Pinpoint the cell where the given text exists, returning its (x, y) midpoint coordinate. 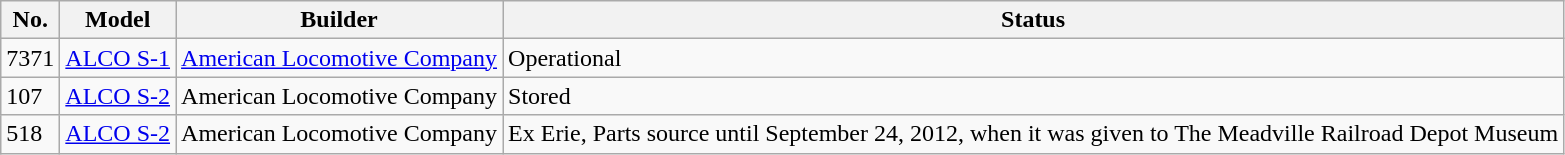
Model (118, 20)
No. (30, 20)
Ex Erie, Parts source until September 24, 2012, when it was given to The Meadville Railroad Depot Museum (1034, 134)
Status (1034, 20)
ALCO S-1 (118, 58)
107 (30, 96)
Stored (1034, 96)
Builder (340, 20)
Operational (1034, 58)
518 (30, 134)
7371 (30, 58)
